Pinpoint the cell where the given text exists, returning its [x, y] midpoint coordinate. 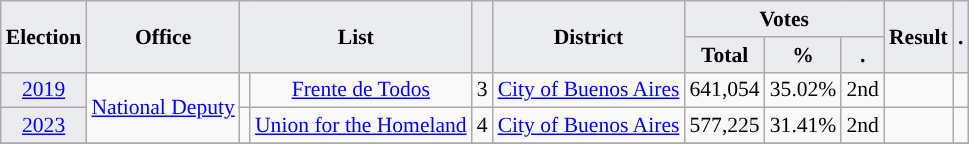
National Deputy [162, 108]
3 [482, 90]
Frente de Todos [361, 90]
District [589, 36]
Total [724, 55]
% [804, 55]
4 [482, 126]
577,225 [724, 126]
35.02% [804, 90]
Union for the Homeland [361, 126]
641,054 [724, 90]
2023 [44, 126]
Result [918, 36]
2019 [44, 90]
31.41% [804, 126]
Votes [784, 19]
List [356, 36]
Election [44, 36]
Office [162, 36]
